Scan for the cell matching the given text and deliver its [x, y] coordinate at center. 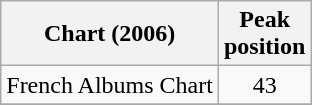
French Albums Chart [110, 85]
Peakposition [264, 34]
Chart (2006) [110, 34]
43 [264, 85]
